Scan for the cell matching the given text and deliver its (x, y) coordinate at center. 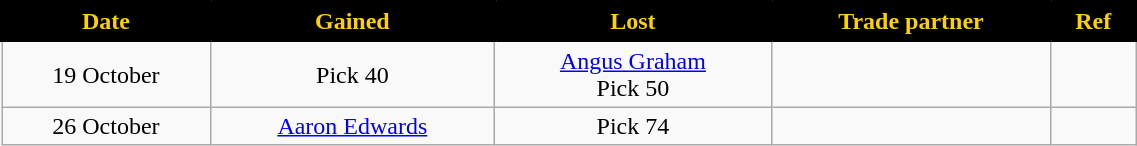
26 October (106, 126)
Pick 74 (632, 126)
Ref (1093, 22)
Lost (632, 22)
Aaron Edwards (352, 126)
Date (106, 22)
19 October (106, 74)
Gained (352, 22)
Trade partner (910, 22)
Angus GrahamPick 50 (632, 74)
Pick 40 (352, 74)
